Locate the cell with the specified text and output its [x, y] center coordinate. 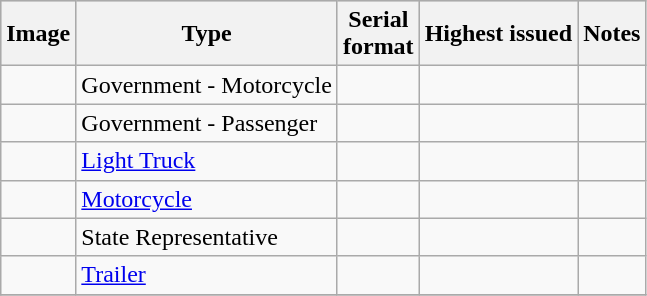
Trailer [207, 275]
Highest issued [498, 34]
Image [38, 34]
Government - Motorcycle [207, 85]
Government - Passenger [207, 123]
Notes [612, 34]
State Representative [207, 237]
Motorcycle [207, 199]
Type [207, 34]
Serialformat [378, 34]
Light Truck [207, 161]
